Capture the cell that displays the provided text and extract its (x, y) central coordinate. 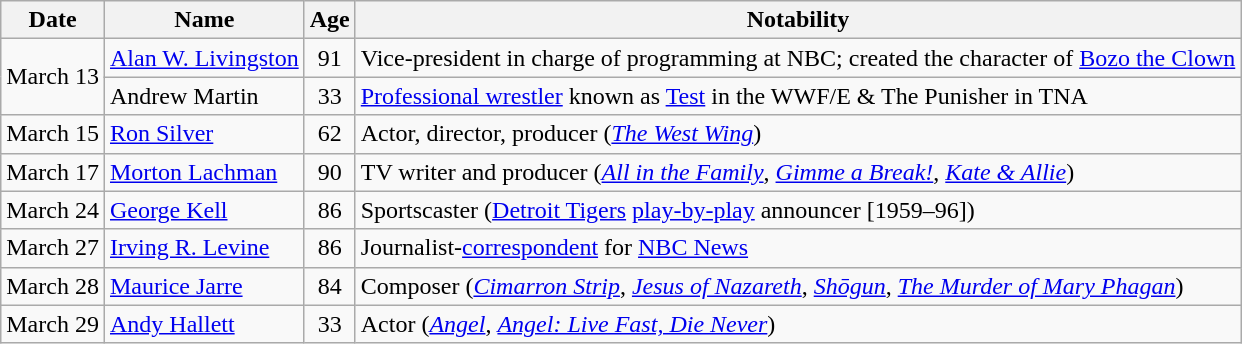
March 15 (53, 134)
March 28 (53, 286)
Ron Silver (204, 134)
Andy Hallett (204, 324)
Vice-president in charge of programming at NBC; created the character of Bozo the Clown (798, 58)
62 (330, 134)
George Kell (204, 210)
Composer (Cimarron Strip, Jesus of Nazareth, Shōgun, The Murder of Mary Phagan) (798, 286)
Actor, director, producer (The West Wing) (798, 134)
Journalist-correspondent for NBC News (798, 248)
March 17 (53, 172)
Alan W. Livingston (204, 58)
Maurice Jarre (204, 286)
84 (330, 286)
91 (330, 58)
March 24 (53, 210)
TV writer and producer (All in the Family, Gimme a Break!, Kate & Allie) (798, 172)
March 27 (53, 248)
Andrew Martin (204, 96)
Date (53, 20)
March 13 (53, 77)
March 29 (53, 324)
Irving R. Levine (204, 248)
Professional wrestler known as Test in the WWF/E & The Punisher in TNA (798, 96)
Notability (798, 20)
Morton Lachman (204, 172)
Age (330, 20)
Sportscaster (Detroit Tigers play-by-play announcer [1959–96]) (798, 210)
Name (204, 20)
90 (330, 172)
Actor (Angel, Angel: Live Fast, Die Never) (798, 324)
